Return the (x, y) coordinate for the center point of the cell that contains the specified text.  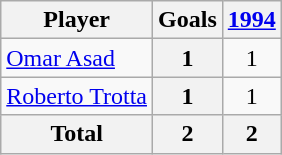
Player (77, 20)
1994 (252, 20)
Total (77, 134)
Omar Asad (77, 58)
Roberto Trotta (77, 96)
Goals (188, 20)
